Return [X, Y] of the center of cell containing provided text 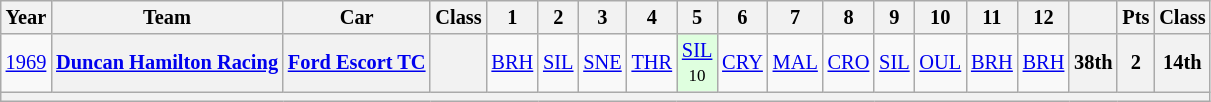
SIL10 [697, 63]
11 [992, 17]
1969 [26, 63]
3 [602, 17]
Car [356, 17]
7 [796, 17]
10 [941, 17]
CRY [742, 63]
8 [849, 17]
CRO [849, 63]
Year [26, 17]
1 [513, 17]
6 [742, 17]
12 [1044, 17]
14th [1182, 63]
Duncan Hamilton Racing [167, 63]
Ford Escort TC [356, 63]
5 [697, 17]
4 [652, 17]
Team [167, 17]
Pts [1136, 17]
9 [894, 17]
SNE [602, 63]
THR [652, 63]
OUL [941, 63]
MAL [796, 63]
38th [1093, 63]
